Search for the cell housing the specified text and yield its [X, Y] center coordinate. 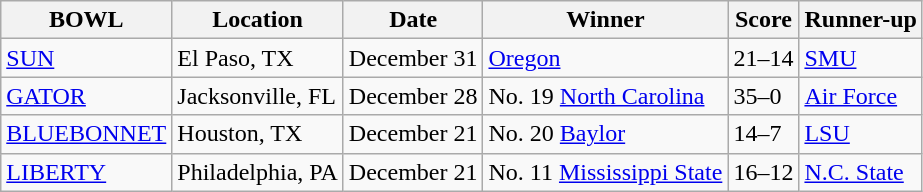
16–12 [764, 172]
No. 11 Mississippi State [606, 172]
No. 20 Baylor [606, 134]
SMU [861, 58]
Runner-up [861, 20]
SUN [86, 58]
Oregon [606, 58]
No. 19 North Carolina [606, 96]
December 31 [413, 58]
El Paso, TX [258, 58]
BOWL [86, 20]
Philadelphia, PA [258, 172]
BLUEBONNET [86, 134]
14–7 [764, 134]
N.C. State [861, 172]
GATOR [86, 96]
Jacksonville, FL [258, 96]
Location [258, 20]
Houston, TX [258, 134]
Air Force [861, 96]
December 28 [413, 96]
Score [764, 20]
35–0 [764, 96]
Date [413, 20]
Winner [606, 20]
21–14 [764, 58]
LIBERTY [86, 172]
LSU [861, 134]
